Pinpoint the cell where the given text exists, returning its (X, Y) midpoint coordinate. 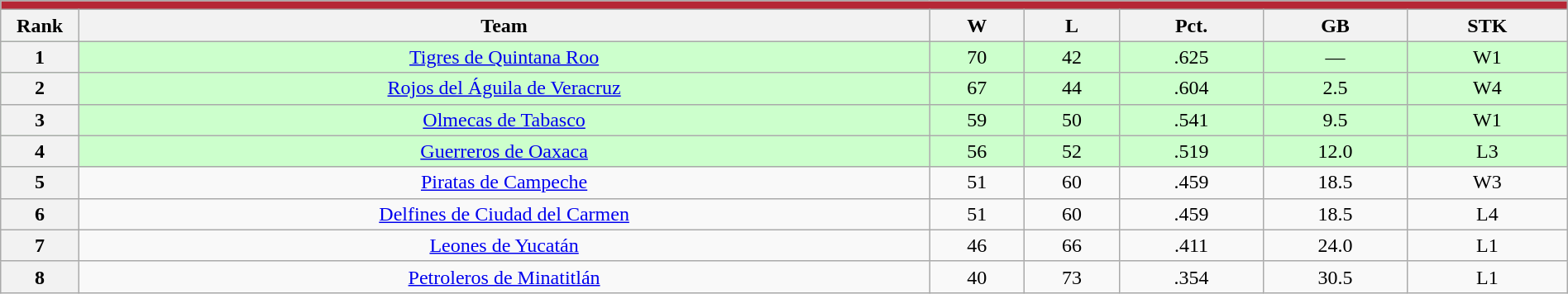
2 (40, 88)
Olmecas de Tabasco (504, 120)
24.0 (1336, 245)
Petroleros de Minatitlán (504, 277)
Tigres de Quintana Roo (504, 57)
W (978, 26)
9.5 (1336, 120)
52 (1072, 151)
7 (40, 245)
5 (40, 183)
.625 (1192, 57)
59 (978, 120)
Leones de Yucatán (504, 245)
30.5 (1336, 277)
.354 (1192, 277)
STK (1487, 26)
4 (40, 151)
.519 (1192, 151)
12.0 (1336, 151)
40 (978, 277)
3 (40, 120)
66 (1072, 245)
.541 (1192, 120)
1 (40, 57)
L (1072, 26)
44 (1072, 88)
.604 (1192, 88)
W3 (1487, 183)
6 (40, 214)
L4 (1487, 214)
.411 (1192, 245)
56 (978, 151)
Delfines de Ciudad del Carmen (504, 214)
Rojos del Águila de Veracruz (504, 88)
Guerreros de Oaxaca (504, 151)
50 (1072, 120)
73 (1072, 277)
GB (1336, 26)
8 (40, 277)
42 (1072, 57)
W4 (1487, 88)
46 (978, 245)
Rank (40, 26)
Pct. (1192, 26)
Team (504, 26)
— (1336, 57)
Piratas de Campeche (504, 183)
L3 (1487, 151)
70 (978, 57)
2.5 (1336, 88)
67 (978, 88)
